Output the [x, y] coordinate of the center of the cell containing the given text.  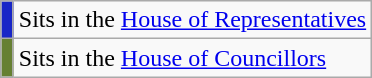
Sits in the House of Representatives [192, 20]
Sits in the House of Councillors [192, 58]
